For the text-containing cell, return its midpoint in [X, Y] coordinate format. 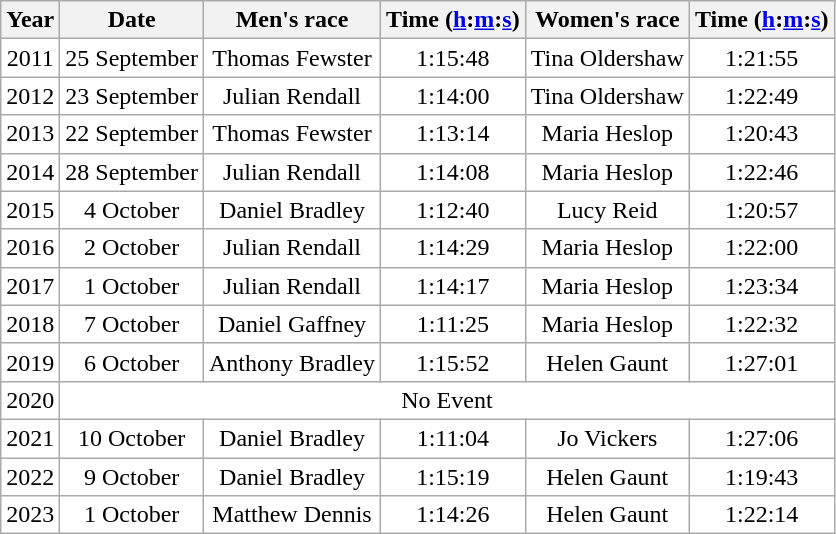
Lucy Reid [607, 210]
2015 [30, 210]
9 October [132, 477]
2022 [30, 477]
1:19:43 [762, 477]
1:15:48 [454, 58]
23 September [132, 96]
1:14:08 [454, 172]
Year [30, 20]
7 October [132, 324]
2020 [30, 400]
1:15:19 [454, 477]
1:22:00 [762, 248]
1:12:40 [454, 210]
Matthew Dennis [292, 515]
2021 [30, 438]
1:13:14 [454, 134]
2018 [30, 324]
2019 [30, 362]
1:22:32 [762, 324]
28 September [132, 172]
6 October [132, 362]
2023 [30, 515]
2014 [30, 172]
1:23:34 [762, 286]
1:22:46 [762, 172]
22 September [132, 134]
1:22:49 [762, 96]
Men's race [292, 20]
Date [132, 20]
1:22:14 [762, 515]
1:15:52 [454, 362]
2 October [132, 248]
1:20:43 [762, 134]
1:14:29 [454, 248]
1:14:00 [454, 96]
1:20:57 [762, 210]
4 October [132, 210]
10 October [132, 438]
Anthony Bradley [292, 362]
1:14:17 [454, 286]
2011 [30, 58]
Women's race [607, 20]
1:14:26 [454, 515]
2017 [30, 286]
25 September [132, 58]
1:27:06 [762, 438]
Jo Vickers [607, 438]
1:21:55 [762, 58]
Daniel Gaffney [292, 324]
1:11:04 [454, 438]
2012 [30, 96]
2013 [30, 134]
1:27:01 [762, 362]
2016 [30, 248]
1:11:25 [454, 324]
No Event [447, 400]
